Extract the (x, y) coordinate from the center of the cell holding the provided text.  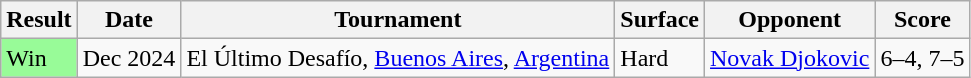
Opponent (790, 20)
Dec 2024 (129, 58)
Date (129, 20)
Novak Djokovic (790, 58)
Hard (660, 58)
Tournament (398, 20)
Result (39, 20)
Score (922, 20)
Surface (660, 20)
Win (39, 58)
El Último Desafío, Buenos Aires, Argentina (398, 58)
6–4, 7–5 (922, 58)
